Capture the cell that displays the provided text and extract its (x, y) central coordinate. 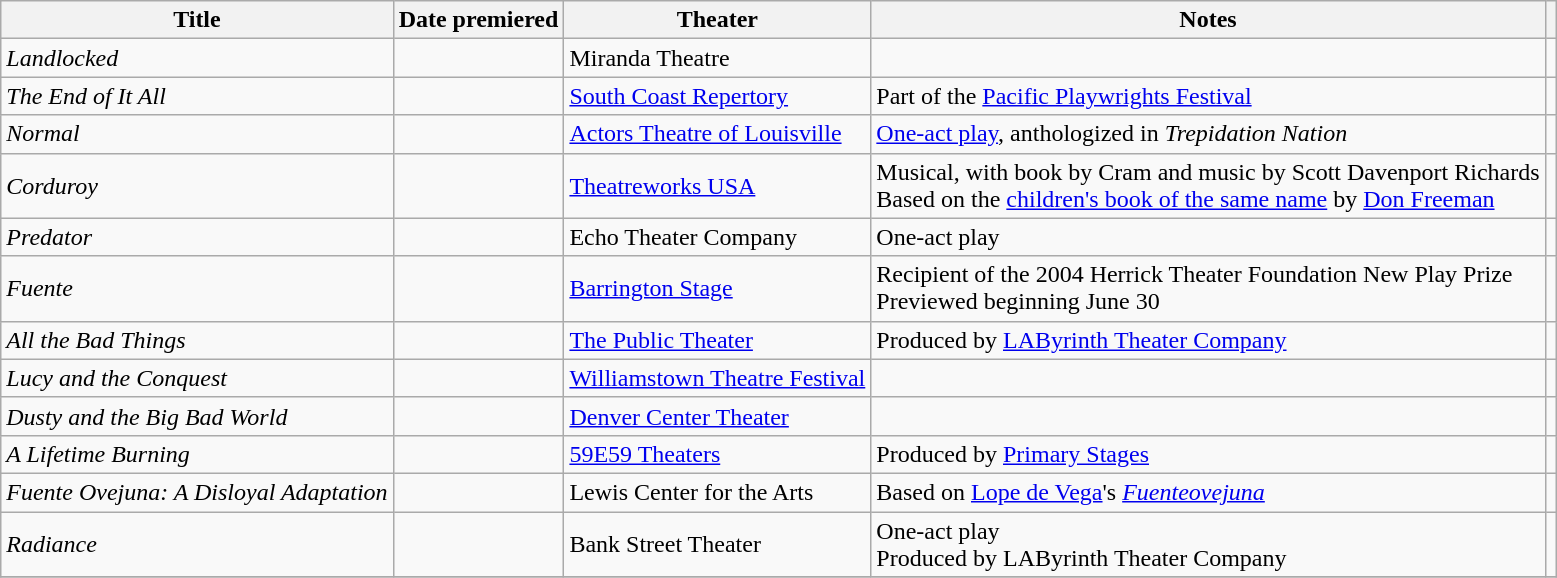
Lucy and the Conquest (197, 378)
Miranda Theatre (718, 58)
All the Bad Things (197, 340)
Actors Theatre of Louisville (718, 134)
Produced by Primary Stages (1208, 454)
Williamstown Theatre Festival (718, 378)
Recipient of the 2004 Herrick Theater Foundation New Play PrizePreviewed beginning June 30 (1208, 288)
Based on Lope de Vega's Fuenteovejuna (1208, 492)
One-act playProduced by LAByrinth Theater Company (1208, 544)
Theatreworks USA (718, 186)
Barrington Stage (718, 288)
59E59 Theaters (718, 454)
Dusty and the Big Bad World (197, 416)
Normal (197, 134)
Radiance (197, 544)
Produced by LAByrinth Theater Company (1208, 340)
South Coast Repertory (718, 96)
One-act play (1208, 237)
One-act play, anthologized in Trepidation Nation (1208, 134)
Denver Center Theater (718, 416)
A Lifetime Burning (197, 454)
Part of the Pacific Playwrights Festival (1208, 96)
The Public Theater (718, 340)
Corduroy (197, 186)
Notes (1208, 20)
Predator (197, 237)
Title (197, 20)
Date premiered (478, 20)
Fuente Ovejuna: A Disloyal Adaptation (197, 492)
Musical, with book by Cram and music by Scott Davenport RichardsBased on the children's book of the same name by Don Freeman (1208, 186)
Landlocked (197, 58)
Fuente (197, 288)
Echo Theater Company (718, 237)
Theater (718, 20)
Lewis Center for the Arts (718, 492)
The End of It All (197, 96)
Bank Street Theater (718, 544)
